Scan for the cell matching the given text and deliver its (X, Y) coordinate at center. 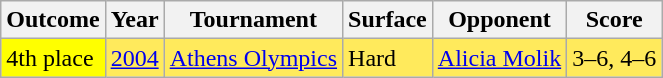
Tournament (253, 20)
Hard (388, 58)
Score (614, 20)
4th place (53, 58)
Athens Olympics (253, 58)
Year (134, 20)
Surface (388, 20)
Alicia Molik (499, 58)
Opponent (499, 20)
2004 (134, 58)
Outcome (53, 20)
3–6, 4–6 (614, 58)
